Output the (x, y) coordinate of the center of the cell containing the given text.  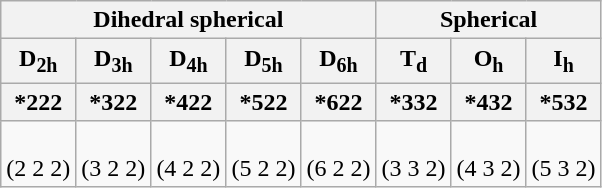
Td (414, 61)
*432 (488, 102)
(4 2 2) (188, 154)
(6 2 2) (338, 154)
*422 (188, 102)
(2 2 2) (38, 154)
*222 (38, 102)
*522 (264, 102)
(3 3 2) (414, 154)
*622 (338, 102)
*532 (564, 102)
Spherical (488, 20)
(5 2 2) (264, 154)
Ih (564, 61)
D6h (338, 61)
(3 2 2) (114, 154)
D2h (38, 61)
*332 (414, 102)
(5 3 2) (564, 154)
D4h (188, 61)
(4 3 2) (488, 154)
D5h (264, 61)
Oh (488, 61)
D3h (114, 61)
Dihedral spherical (188, 20)
*322 (114, 102)
